Detect which cell encompasses the target text, then output its (X, Y) center coordinate. 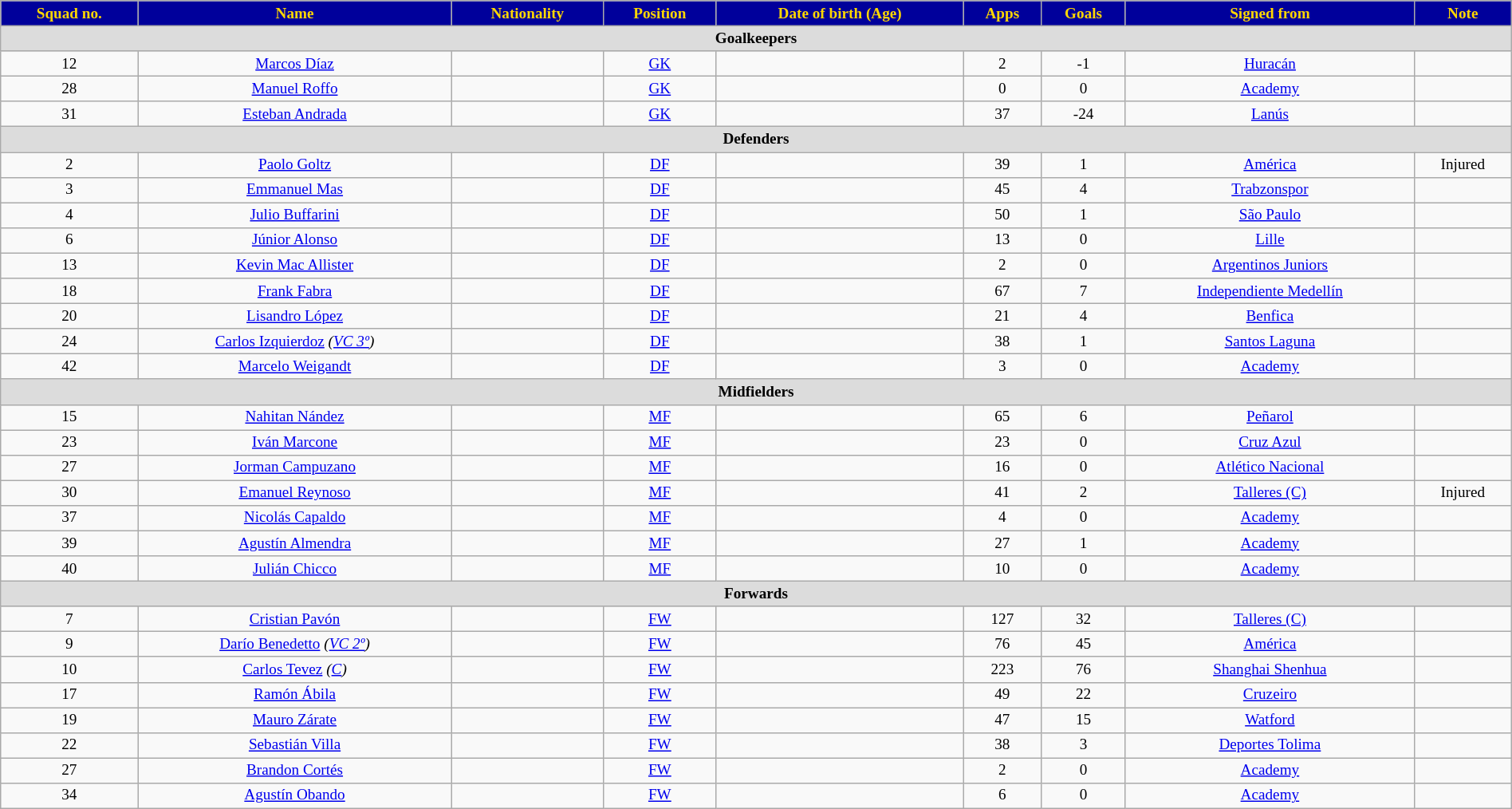
Lanús (1270, 114)
Independiente Medellín (1270, 291)
Midfielders (756, 392)
12 (69, 64)
Manuel Roffo (295, 89)
Benfica (1270, 316)
Goals (1084, 14)
Cruzeiro (1270, 695)
Marcelo Weigandt (295, 367)
41 (1002, 493)
Name (295, 14)
Emmanuel Mas (295, 190)
223 (1002, 669)
32 (1084, 619)
Agustín Obando (295, 795)
Nahitan Nández (295, 417)
Marcos Díaz (295, 64)
Iván Marcone (295, 442)
34 (69, 795)
Apps (1002, 14)
Sebastián Villa (295, 745)
Esteban Andrada (295, 114)
Santos Laguna (1270, 341)
Watford (1270, 720)
Atlético Nacional (1270, 468)
24 (69, 341)
Emanuel Reynoso (295, 493)
Frank Fabra (295, 291)
Darío Benedetto (VC 2º) (295, 645)
67 (1002, 291)
49 (1002, 695)
Cristian Pavón (295, 619)
-24 (1084, 114)
9 (69, 645)
Mauro Zárate (295, 720)
16 (1002, 468)
28 (69, 89)
Date of birth (Age) (840, 14)
21 (1002, 316)
São Paulo (1270, 215)
Paolo Goltz (295, 164)
42 (69, 367)
Jorman Campuzano (295, 468)
19 (69, 720)
Julián Chicco (295, 569)
Deportes Tolima (1270, 745)
Position (660, 14)
47 (1002, 720)
Júnior Alonso (295, 240)
50 (1002, 215)
17 (69, 695)
Cruz Azul (1270, 442)
Lille (1270, 240)
-1 (1084, 64)
127 (1002, 619)
Lisandro López (295, 316)
Trabzonspor (1270, 190)
Forwards (756, 594)
Defenders (756, 140)
65 (1002, 417)
Shanghai Shenhua (1270, 669)
Kevin Mac Allister (295, 266)
Nicolás Capaldo (295, 518)
Argentinos Juniors (1270, 266)
Squad no. (69, 14)
18 (69, 291)
Nationality (527, 14)
40 (69, 569)
Peñarol (1270, 417)
Huracán (1270, 64)
Signed from (1270, 14)
Agustín Almendra (295, 543)
Goalkeepers (756, 38)
Carlos Izquierdoz (VC 3º) (295, 341)
Carlos Tevez (C) (295, 669)
Brandon Cortés (295, 771)
Julio Buffarini (295, 215)
Note (1463, 14)
Ramón Ábila (295, 695)
30 (69, 493)
20 (69, 316)
31 (69, 114)
